For the text-containing cell, return its midpoint in (X, Y) coordinate format. 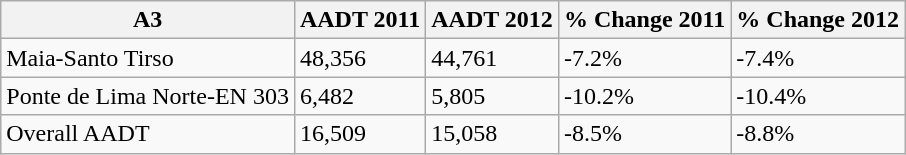
-7.4% (818, 58)
% Change 2011 (644, 20)
-10.2% (644, 96)
-8.8% (818, 134)
48,356 (360, 58)
15,058 (492, 134)
-10.4% (818, 96)
A3 (148, 20)
% Change 2012 (818, 20)
AADT 2011 (360, 20)
5,805 (492, 96)
44,761 (492, 58)
-8.5% (644, 134)
Ponte de Lima Norte-EN 303 (148, 96)
-7.2% (644, 58)
Overall AADT (148, 134)
AADT 2012 (492, 20)
Maia-Santo Tirso (148, 58)
6,482 (360, 96)
16,509 (360, 134)
